Extract the (x, y) coordinate from the center of the cell holding the provided text.  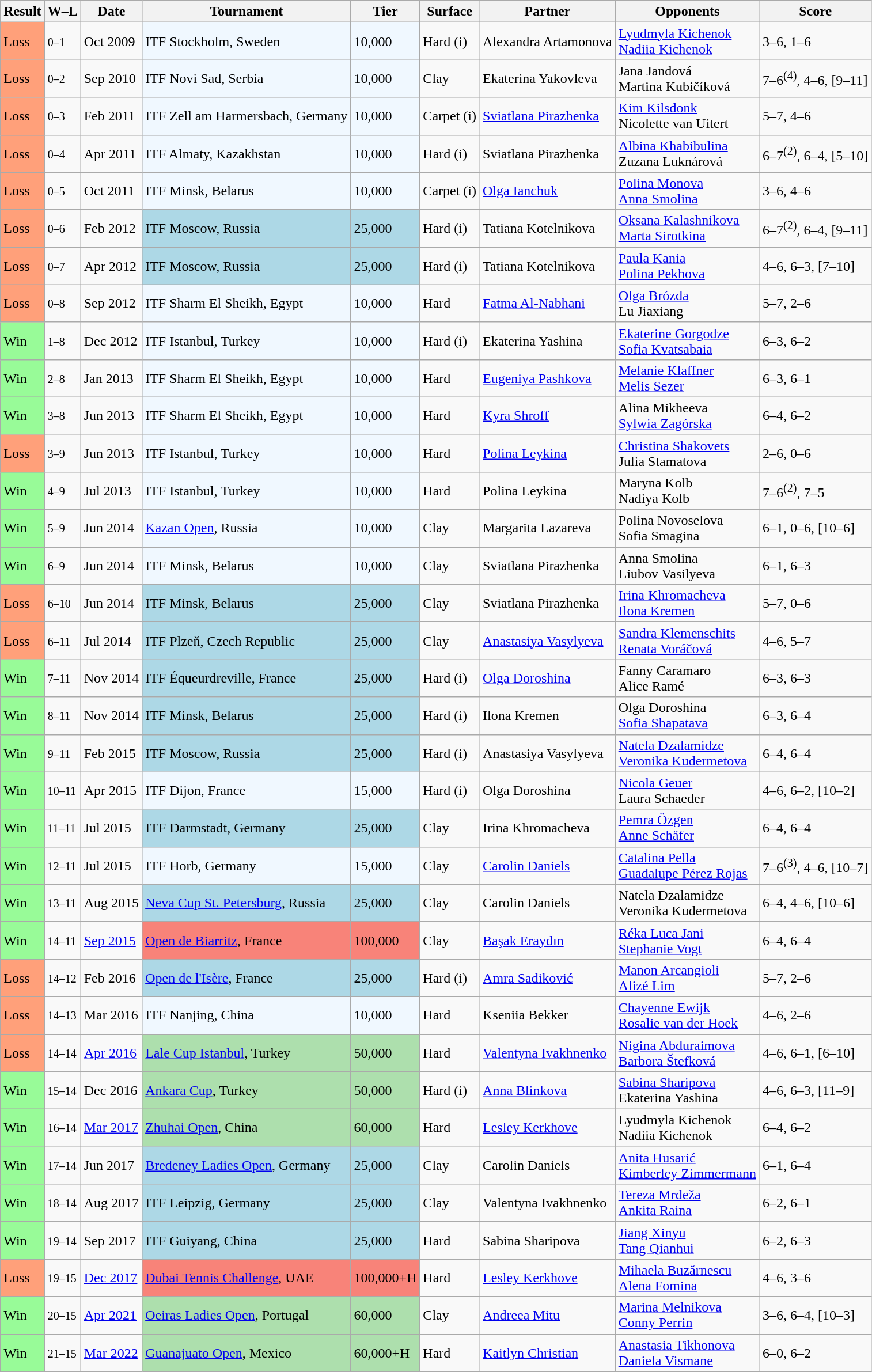
2–8 (62, 378)
Alina Mikheeva Sylwia Zagórska (687, 416)
Mar 2016 (111, 1015)
Date (111, 12)
6–1, 0–6, [10–6] (816, 529)
14–11 (62, 940)
Anna Blinkova (548, 1091)
Jul 2014 (111, 640)
Lale Cup Istanbul, Turkey (247, 1053)
ITF Leipzig, Germany (247, 1203)
ITF Darmstadt, Germany (247, 828)
6–4, 4–6, [10–6] (816, 903)
Zhuhai Open, China (247, 1128)
9–11 (62, 753)
8–11 (62, 715)
5–9 (62, 529)
3–9 (62, 453)
6–3, 6–1 (816, 378)
Feb 2011 (111, 116)
Sep 2010 (111, 78)
Fanny Caramaro Alice Ramé (687, 679)
Christina Shakovets Julia Stamatova (687, 453)
Apr 2015 (111, 790)
3–6, 6–4, [10–3] (816, 1316)
11–11 (62, 828)
14–14 (62, 1053)
16–14 (62, 1128)
4–6, 3–6 (816, 1278)
0–3 (62, 116)
Sabina Sharipova (548, 1241)
Jul 2013 (111, 491)
Anastasia Tikhonova Daniela Vismane (687, 1352)
Paula Kania Polina Pekhova (687, 266)
Open de l'Isère, France (247, 978)
ITF Guiyang, China (247, 1241)
Kyra Shroff (548, 416)
Ekaterina Yashina (548, 341)
0–1 (62, 41)
6–7(2), 6–4, [9–11] (816, 228)
6–1, 6–3 (816, 566)
Manon Arcangioli Alizé Lim (687, 978)
3–6, 1–6 (816, 41)
Tournament (247, 12)
Ilona Kremen (548, 715)
Kazan Open, Russia (247, 529)
20–15 (62, 1316)
0–4 (62, 153)
Open de Biarritz, France (247, 940)
Score (816, 12)
4–9 (62, 491)
10–11 (62, 790)
Kseniia Bekker (548, 1015)
19–15 (62, 1278)
6–10 (62, 604)
Olga Ianchuk (548, 191)
Opponents (687, 12)
Fatma Al-Nabhani (548, 303)
Sep 2015 (111, 940)
0–8 (62, 303)
4–6, 6–1, [6–10] (816, 1053)
Jun 2017 (111, 1166)
Kaitlyn Christian (548, 1352)
2–6, 0–6 (816, 453)
4–6, 6–2, [10–2] (816, 790)
Mar 2017 (111, 1128)
Kim Kilsdonk Nicolette van Uitert (687, 116)
0–7 (62, 266)
Marina Melnikova Conny Perrin (687, 1316)
13–11 (62, 903)
21–15 (62, 1352)
1–8 (62, 341)
Surface (450, 12)
Alexandra Artamonova (548, 41)
Apr 2021 (111, 1316)
Mihaela Buzărnescu Alena Fomina (687, 1278)
Irina Khromacheva (548, 828)
Oct 2011 (111, 191)
Eugeniya Pashkova (548, 378)
100,000 (385, 940)
Guanajuato Open, Mexico (247, 1352)
Polina Novoselova Sofia Smagina (687, 529)
ITF Almaty, Kazakhstan (247, 153)
Nicola Geuer Laura Schaeder (687, 790)
Başak Eraydın (548, 940)
Sep 2017 (111, 1241)
Tereza Mrdeža Ankita Raina (687, 1203)
60,000+H (385, 1352)
ITF Dijon, France (247, 790)
6–1, 6–4 (816, 1166)
Melanie Klaffner Melis Sezer (687, 378)
Result (22, 12)
ITF Stockholm, Sweden (247, 41)
4–6, 2–6 (816, 1015)
Ankara Cup, Turkey (247, 1091)
18–14 (62, 1203)
6–2, 6–3 (816, 1241)
17–14 (62, 1166)
6–3, 6–4 (816, 715)
5–7, 0–6 (816, 604)
Amra Sadiković (548, 978)
Aug 2015 (111, 903)
Jiang Xinyu Tang Qianhui (687, 1241)
Polina Monova Anna Smolina (687, 191)
Jan 2013 (111, 378)
7–6(3), 4–6, [10–7] (816, 865)
Feb 2012 (111, 228)
6–3, 6–3 (816, 679)
12–11 (62, 865)
3–6, 4–6 (816, 191)
Oksana Kalashnikova Marta Sirotkina (687, 228)
ITF Novi Sad, Serbia (247, 78)
0–2 (62, 78)
6–11 (62, 640)
Réka Luca Jani Stephanie Vogt (687, 940)
Margarita Lazareva (548, 529)
ITF Nanjing, China (247, 1015)
Oeiras Ladies Open, Portugal (247, 1316)
ITF Équeurdreville, France (247, 679)
ITF Zell am Harmersbach, Germany (247, 116)
Apr 2012 (111, 266)
6–3, 6–2 (816, 341)
19–14 (62, 1241)
Anita Husarić Kimberley Zimmermann (687, 1166)
Albina Khabibulina Zuzana Luknárová (687, 153)
Apr 2011 (111, 153)
6–9 (62, 566)
14–12 (62, 978)
3–8 (62, 416)
14–13 (62, 1015)
0–5 (62, 191)
Tier (385, 12)
Partner (548, 12)
Anna Smolina Liubov Vasilyeva (687, 566)
6–2, 6–1 (816, 1203)
Neva Cup St. Petersburg, Russia (247, 903)
4–6, 6–3, [7–10] (816, 266)
Feb 2015 (111, 753)
Andreea Mitu (548, 1316)
5–7, 4–6 (816, 116)
Feb 2016 (111, 978)
Olga Doroshina Sofia Shapatava (687, 715)
4–6, 6–3, [11–9] (816, 1091)
Oct 2009 (111, 41)
Aug 2017 (111, 1203)
Bredeney Ladies Open, Germany (247, 1166)
Dubai Tennis Challenge, UAE (247, 1278)
Dec 2012 (111, 341)
100,000+H (385, 1278)
Irina Khromacheva Ilona Kremen (687, 604)
Dec 2017 (111, 1278)
4–6, 5–7 (816, 640)
Catalina Pella Guadalupe Pérez Rojas (687, 865)
Maryna Kolb Nadiya Kolb (687, 491)
ITF Plzeň, Czech Republic (247, 640)
Sep 2012 (111, 303)
Ekaterina Yakovleva (548, 78)
15–14 (62, 1091)
7–6(4), 4–6, [9–11] (816, 78)
Mar 2022 (111, 1352)
W–L (62, 12)
Apr 2016 (111, 1053)
Olga Brózda Lu Jiaxiang (687, 303)
Jana Jandová Martina Kubičíková (687, 78)
7–6(2), 7–5 (816, 491)
6–7(2), 6–4, [5–10] (816, 153)
7–11 (62, 679)
6–0, 6–2 (816, 1352)
Nigina Abduraimova Barbora Štefková (687, 1053)
Sandra Klemenschits Renata Voráčová (687, 640)
0–6 (62, 228)
Pemra Özgen Anne Schäfer (687, 828)
Sabina Sharipova Ekaterina Yashina (687, 1091)
Ekaterine Gorgodze Sofia Kvatsabaia (687, 341)
Dec 2016 (111, 1091)
ITF Horb, Germany (247, 865)
Chayenne Ewijk Rosalie van der Hoek (687, 1015)
